Detect which cell encompasses the target text, then output its (X, Y) center coordinate. 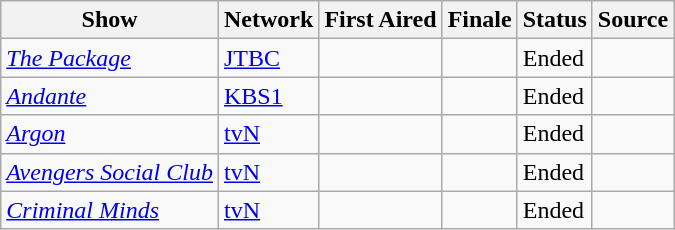
Status (554, 20)
First Aired (380, 20)
The Package (110, 58)
Argon (110, 134)
JTBC (268, 58)
Show (110, 20)
Source (632, 20)
Avengers Social Club (110, 172)
Andante (110, 96)
KBS1 (268, 96)
Network (268, 20)
Criminal Minds (110, 210)
Finale (480, 20)
